Detect which cell encompasses the target text, then output its (x, y) center coordinate. 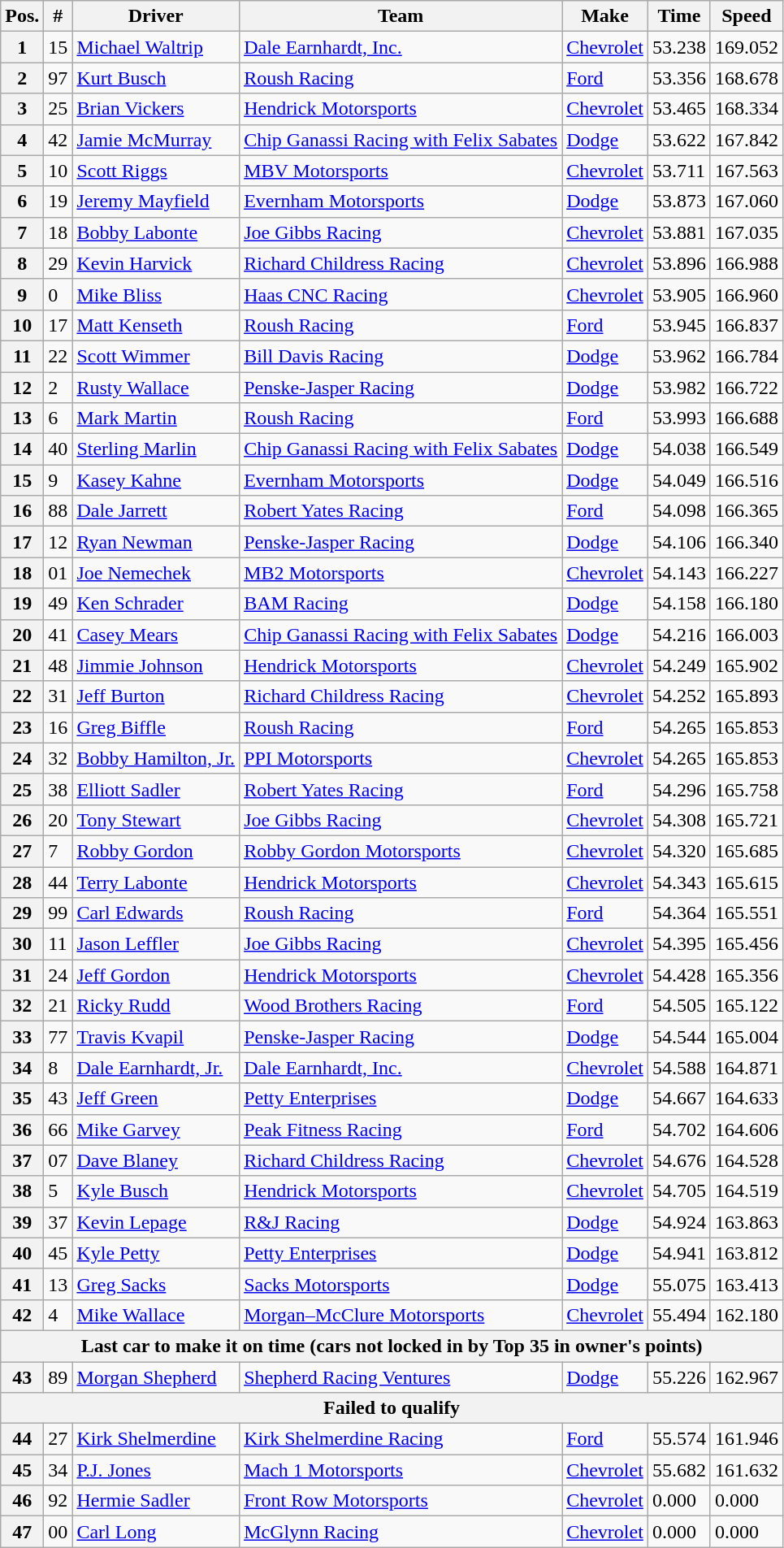
Kurt Busch (156, 78)
PPI Motorsports (401, 758)
Failed to qualify (392, 1408)
167.060 (746, 202)
54.158 (679, 604)
165.721 (746, 820)
165.902 (746, 666)
Kyle Petty (156, 1253)
Mike Bliss (156, 294)
166.340 (746, 542)
Jimmie Johnson (156, 666)
165.758 (746, 789)
Dale Earnhardt, Jr. (156, 1068)
Jason Leffler (156, 944)
54.924 (679, 1222)
54.308 (679, 820)
53.962 (679, 356)
166.227 (746, 573)
49 (58, 604)
54.343 (679, 882)
165.685 (746, 851)
54.320 (679, 851)
164.528 (746, 1160)
161.946 (746, 1439)
33 (23, 1037)
Kasey Kahne (156, 480)
166.365 (746, 511)
166.960 (746, 294)
55.494 (679, 1315)
92 (58, 1501)
Dave Blaney (156, 1160)
54.049 (679, 480)
Michael Waltrip (156, 47)
54.252 (679, 696)
Sterling Marlin (156, 449)
Tony Stewart (156, 820)
54.588 (679, 1068)
Scott Riggs (156, 171)
54.364 (679, 913)
54.106 (679, 542)
77 (58, 1037)
28 (23, 882)
162.967 (746, 1377)
53.356 (679, 78)
Morgan Shepherd (156, 1377)
166.549 (746, 449)
166.688 (746, 418)
Kirk Shelmerdine (156, 1439)
89 (58, 1377)
53.711 (679, 171)
53.238 (679, 47)
MB2 Motorsports (401, 573)
Jeremy Mayfield (156, 202)
165.893 (746, 696)
Ryan Newman (156, 542)
169.052 (746, 47)
Brian Vickers (156, 109)
66 (58, 1130)
54.667 (679, 1099)
54.544 (679, 1037)
Greg Biffle (156, 727)
166.003 (746, 635)
Front Row Motorsports (401, 1501)
164.633 (746, 1099)
53.993 (679, 418)
3 (23, 109)
MBV Motorsports (401, 171)
Dale Jarrett (156, 511)
0 (58, 294)
Shepherd Racing Ventures (401, 1377)
162.180 (746, 1315)
54.098 (679, 511)
53.905 (679, 294)
Wood Brothers Racing (401, 1006)
Team (401, 16)
R&J Racing (401, 1222)
165.356 (746, 975)
53.465 (679, 109)
55.226 (679, 1377)
168.678 (746, 78)
167.563 (746, 171)
Carl Long (156, 1532)
Kevin Lepage (156, 1222)
Kevin Harvick (156, 263)
Casey Mears (156, 635)
Ricky Rudd (156, 1006)
# (58, 16)
Scott Wimmer (156, 356)
30 (23, 944)
39 (23, 1222)
Hermie Sadler (156, 1501)
Kirk Shelmerdine Racing (401, 1439)
Terry Labonte (156, 882)
165.551 (746, 913)
Mark Martin (156, 418)
168.334 (746, 109)
Make (605, 16)
Bill Davis Racing (401, 356)
163.863 (746, 1222)
36 (23, 1130)
165.122 (746, 1006)
55.682 (679, 1470)
Ken Schrader (156, 604)
P.J. Jones (156, 1470)
164.871 (746, 1068)
23 (23, 727)
54.702 (679, 1130)
54.428 (679, 975)
165.004 (746, 1037)
Mike Garvey (156, 1130)
166.516 (746, 480)
Jeff Burton (156, 696)
166.784 (746, 356)
Robby Gordon Motorsports (401, 851)
Jeff Gordon (156, 975)
53.873 (679, 202)
Carl Edwards (156, 913)
166.180 (746, 604)
54.395 (679, 944)
Joe Nemechek (156, 573)
46 (23, 1501)
166.837 (746, 325)
26 (23, 820)
Sacks Motorsports (401, 1284)
Rusty Wallace (156, 388)
54.216 (679, 635)
54.705 (679, 1191)
Bobby Hamilton, Jr. (156, 758)
55.574 (679, 1439)
53.982 (679, 388)
54.941 (679, 1253)
Travis Kvapil (156, 1037)
BAM Racing (401, 604)
Jeff Green (156, 1099)
Pos. (23, 16)
163.812 (746, 1253)
54.505 (679, 1006)
Mike Wallace (156, 1315)
54.249 (679, 666)
166.722 (746, 388)
48 (58, 666)
167.035 (746, 232)
Greg Sacks (156, 1284)
166.988 (746, 263)
07 (58, 1160)
54.038 (679, 449)
Matt Kenseth (156, 325)
Jamie McMurray (156, 140)
53.945 (679, 325)
00 (58, 1532)
Speed (746, 16)
Mach 1 Motorsports (401, 1470)
99 (58, 913)
1 (23, 47)
54.676 (679, 1160)
55.075 (679, 1284)
Last car to make it on time (cars not locked in by Top 35 in owner's points) (392, 1346)
Kyle Busch (156, 1191)
Time (679, 16)
164.519 (746, 1191)
14 (23, 449)
Peak Fitness Racing (401, 1130)
165.615 (746, 882)
35 (23, 1099)
163.413 (746, 1284)
161.632 (746, 1470)
53.896 (679, 263)
Morgan–McClure Motorsports (401, 1315)
54.143 (679, 573)
53.881 (679, 232)
Elliott Sadler (156, 789)
Robby Gordon (156, 851)
Driver (156, 16)
47 (23, 1532)
54.296 (679, 789)
01 (58, 573)
Haas CNC Racing (401, 294)
88 (58, 511)
167.842 (746, 140)
53.622 (679, 140)
McGlynn Racing (401, 1532)
164.606 (746, 1130)
97 (58, 78)
Bobby Labonte (156, 232)
165.456 (746, 944)
